Locate the cell with the specified text and output its [x, y] center coordinate. 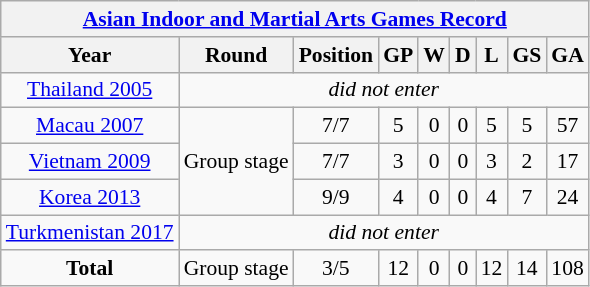
GA [568, 55]
Asian Indoor and Martial Arts Games Record [295, 19]
3/5 [336, 269]
Round [236, 55]
GS [526, 55]
7 [526, 197]
9/9 [336, 197]
Year [90, 55]
57 [568, 126]
GP [398, 55]
Position [336, 55]
D [463, 55]
W [434, 55]
Korea 2013 [90, 197]
Vietnam 2009 [90, 162]
14 [526, 269]
17 [568, 162]
Turkmenistan 2017 [90, 233]
24 [568, 197]
L [492, 55]
Macau 2007 [90, 126]
Total [90, 269]
Thailand 2005 [90, 90]
108 [568, 269]
2 [526, 162]
